Provide the [X, Y] coordinate of the cell's center where the given text is located.  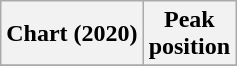
Peakposition [189, 34]
Chart (2020) [72, 34]
